Find where the given text appears and provide that cell's center as (X, Y) coordinate. 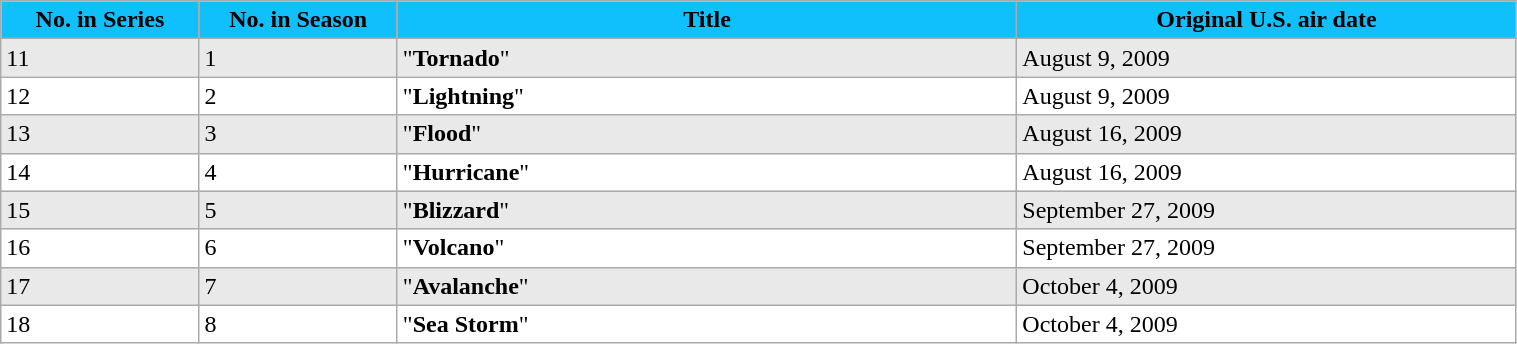
17 (100, 286)
"Flood" (707, 134)
4 (298, 172)
No. in Season (298, 20)
"Tornado" (707, 58)
8 (298, 324)
Title (707, 20)
11 (100, 58)
"Lightning" (707, 96)
"Hurricane" (707, 172)
3 (298, 134)
2 (298, 96)
7 (298, 286)
"Avalanche" (707, 286)
"Blizzard" (707, 210)
15 (100, 210)
18 (100, 324)
5 (298, 210)
"Volcano" (707, 248)
12 (100, 96)
"Sea Storm" (707, 324)
1 (298, 58)
No. in Series (100, 20)
Original U.S. air date (1266, 20)
14 (100, 172)
16 (100, 248)
13 (100, 134)
6 (298, 248)
